Provide the [x, y] coordinate of the cell's center where the given text is located.  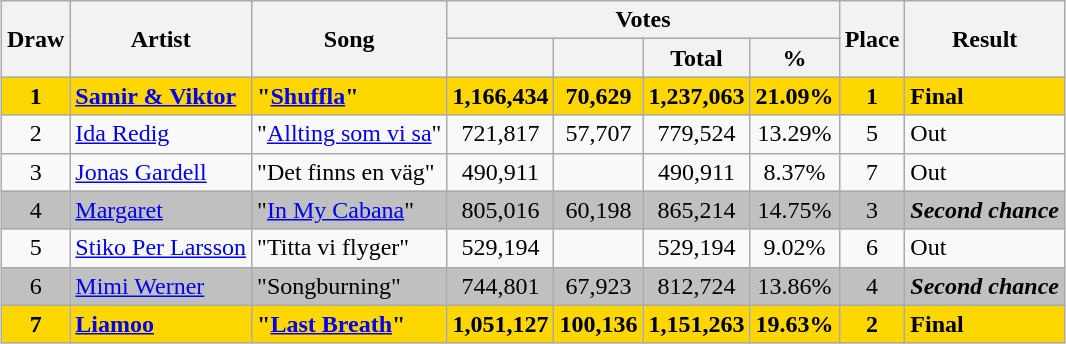
721,817 [500, 134]
"Titta vi flyger" [350, 248]
744,801 [500, 286]
13.86% [794, 286]
67,923 [598, 286]
Place [872, 39]
Votes [643, 20]
1,237,063 [696, 96]
Artist [161, 39]
1,151,263 [696, 324]
100,136 [598, 324]
865,214 [696, 210]
"In My Cabana" [350, 210]
9.02% [794, 248]
Total [696, 58]
Mimi Werner [161, 286]
14.75% [794, 210]
Song [350, 39]
57,707 [598, 134]
Jonas Gardell [161, 172]
70,629 [598, 96]
Liamoo [161, 324]
812,724 [696, 286]
"Allting som vi sa" [350, 134]
21.09% [794, 96]
"Last Breath" [350, 324]
779,524 [696, 134]
13.29% [794, 134]
"Songburning" [350, 286]
% [794, 58]
Samir & Viktor [161, 96]
8.37% [794, 172]
1,051,127 [500, 324]
805,016 [500, 210]
19.63% [794, 324]
Ida Redig [161, 134]
1,166,434 [500, 96]
Stiko Per Larsson [161, 248]
60,198 [598, 210]
"Shuffla" [350, 96]
Draw [35, 39]
Margaret [161, 210]
Result [985, 39]
"Det finns en väg" [350, 172]
